Find where the given text appears and provide that cell's center as (X, Y) coordinate. 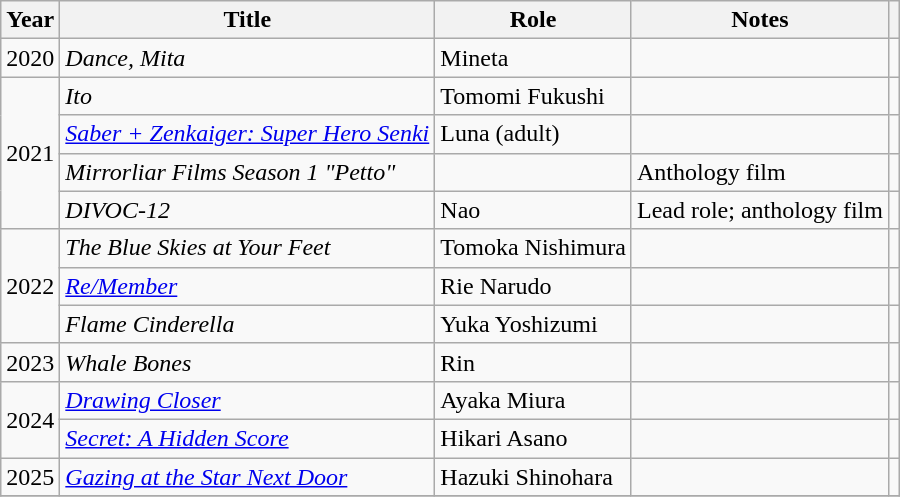
Hazuki Shinohara (534, 477)
Lead role; anthology film (760, 210)
2022 (30, 286)
Drawing Closer (248, 400)
DIVOC-12 (248, 210)
Dance, Mita (248, 58)
Rie Narudo (534, 286)
Secret: A Hidden Score (248, 438)
Luna (adult) (534, 134)
Whale Bones (248, 362)
Mineta (534, 58)
The Blue Skies at Your Feet (248, 248)
Notes (760, 20)
Gazing at the Star Next Door (248, 477)
Tomomi Fukushi (534, 96)
Rin (534, 362)
Nao (534, 210)
Ayaka Miura (534, 400)
Mirrorliar Films Season 1 "Petto" (248, 172)
Yuka Yoshizumi (534, 324)
2024 (30, 419)
Saber + Zenkaiger: Super Hero Senki (248, 134)
Re/Member (248, 286)
2025 (30, 477)
Year (30, 20)
Ito (248, 96)
2023 (30, 362)
Flame Cinderella (248, 324)
Tomoka Nishimura (534, 248)
Anthology film (760, 172)
2020 (30, 58)
Title (248, 20)
2021 (30, 153)
Role (534, 20)
Hikari Asano (534, 438)
